Identify which cell holds the provided text, then report its (X, Y) central coordinate. 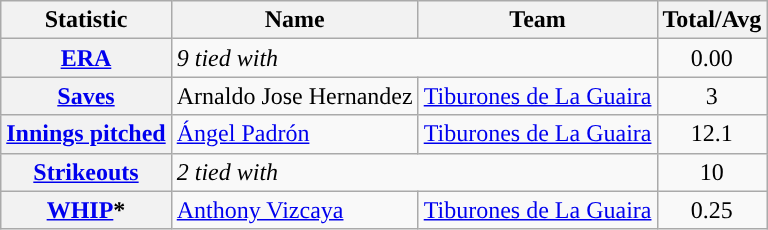
ERA (86, 58)
Strikeouts (86, 172)
3 (712, 96)
Total/Avg (712, 20)
Innings pitched (86, 134)
12.1 (712, 134)
Team (538, 20)
0.00 (712, 58)
9 tied with (414, 58)
Arnaldo Jose Hernandez (294, 96)
Ángel Padrón (294, 134)
WHIP* (86, 210)
0.25 (712, 210)
2 tied with (414, 172)
Anthony Vizcaya (294, 210)
Statistic (86, 20)
10 (712, 172)
Saves (86, 96)
Name (294, 20)
